Pinpoint the cell where the given text exists, returning its [X, Y] midpoint coordinate. 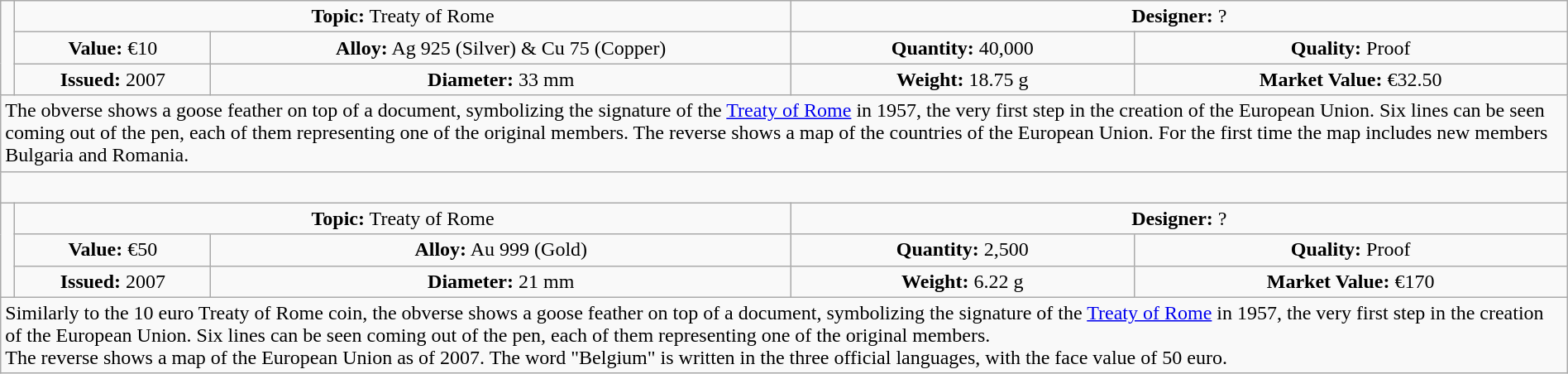
Value: €10 [112, 48]
Quantity: 40,000 [963, 48]
Alloy: Au 999 (Gold) [501, 250]
Weight: 6.22 g [963, 281]
Weight: 18.75 g [963, 79]
Market Value: €170 [1350, 281]
Diameter: 33 mm [501, 79]
Diameter: 21 mm [501, 281]
Quantity: 2,500 [963, 250]
Alloy: Ag 925 (Silver) & Cu 75 (Copper) [501, 48]
Value: €50 [112, 250]
Market Value: €32.50 [1350, 79]
